Output the (X, Y) coordinate of the center of the cell containing the given text.  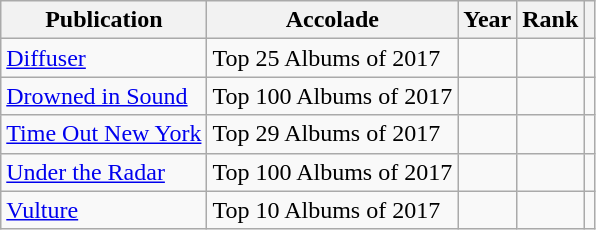
Drowned in Sound (104, 96)
Year (488, 20)
Accolade (332, 20)
Top 25 Albums of 2017 (332, 58)
Top 10 Albums of 2017 (332, 210)
Publication (104, 20)
Under the Radar (104, 172)
Top 29 Albums of 2017 (332, 134)
Diffuser (104, 58)
Rank (550, 20)
Time Out New York (104, 134)
Vulture (104, 210)
